Determine the [X, Y] coordinate at the center of the cell enclosing the given text.  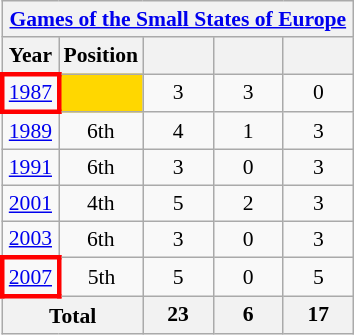
2001 [30, 203]
1991 [30, 168]
2007 [30, 278]
23 [178, 316]
1989 [30, 132]
2 [248, 203]
5th [101, 278]
1 [248, 132]
17 [318, 316]
Year [30, 56]
6 [248, 316]
1987 [30, 94]
Position [101, 56]
Total [72, 316]
2003 [30, 240]
4 [178, 132]
Games of the Small States of Europe [178, 19]
4th [101, 203]
